Determine the (X, Y) coordinate at the center of the cell enclosing the given text.  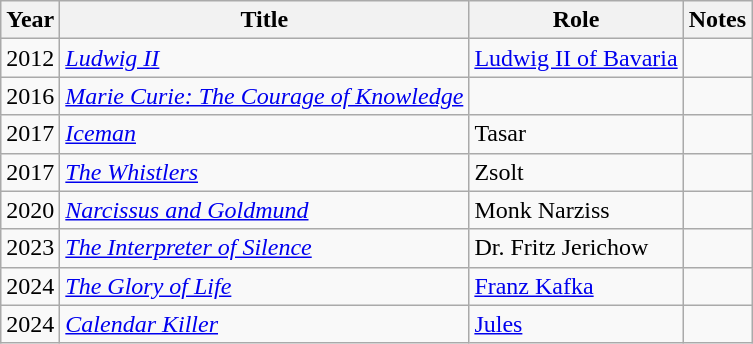
Zsolt (576, 172)
Iceman (264, 134)
Calendar Killer (264, 324)
Jules (576, 324)
Dr. Fritz Jerichow (576, 248)
Tasar (576, 134)
Role (576, 20)
Narcissus and Goldmund (264, 210)
2012 (30, 58)
The Whistlers (264, 172)
Ludwig II (264, 58)
Notes (717, 20)
2020 (30, 210)
The Glory of Life (264, 286)
Ludwig II of Bavaria (576, 58)
2016 (30, 96)
Monk Narziss (576, 210)
The Interpreter of Silence (264, 248)
Year (30, 20)
Title (264, 20)
Franz Kafka (576, 286)
Marie Curie: The Courage of Knowledge (264, 96)
2023 (30, 248)
